Pinpoint the cell where the given text exists, returning its (X, Y) midpoint coordinate. 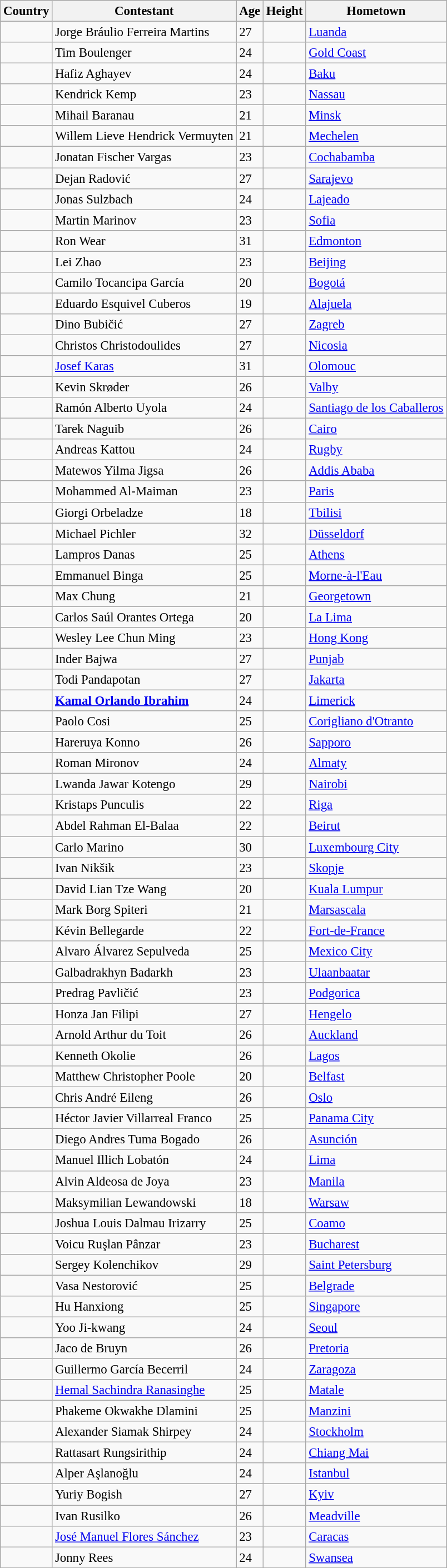
Nairobi (376, 784)
Lwanda Jawar Kotengo (145, 784)
30 (250, 847)
Warsaw (376, 1202)
Contestant (145, 11)
Camilo Tocancipa García (145, 282)
Riga (376, 805)
Andreas Kattou (145, 450)
Hometown (376, 11)
Düsseldorf (376, 534)
Limerick (376, 700)
Jakarta (376, 680)
Ivan Rusilko (145, 1516)
Edmonton (376, 241)
Skopje (376, 868)
Sapporo (376, 743)
Michael Pichler (145, 534)
Rattasart Rungsirithip (145, 1453)
Todi Pandapotan (145, 680)
Hafiz Aghayev (145, 74)
Voicu Ruşlan Pânzar (145, 1244)
Kevin Skrøder (145, 387)
Alvaro Álvarez Sepulveda (145, 951)
Country (27, 11)
Belfast (376, 1077)
Dino Bubičić (145, 325)
Beirut (376, 826)
Santiago de los Caballeros (376, 408)
Chris André Eileng (145, 1098)
Matewos Yilma Jigsa (145, 471)
Martin Marinov (145, 220)
Carlo Marino (145, 847)
Kyiv (376, 1495)
Kamal Orlando Ibrahim (145, 700)
Héctor Javier Villarreal Franco (145, 1118)
Dejan Radović (145, 178)
Nassau (376, 94)
Swansea (376, 1557)
Kuala Lumpur (376, 889)
Beijing (376, 262)
Morne-à-l'Eau (376, 575)
Galbadrakhyn Badarkh (145, 972)
Corigliano d'Otranto (376, 721)
Kévin Bellegarde (145, 930)
Olomouc (376, 366)
Kendrick Kemp (145, 94)
Guillermo García Becerril (145, 1369)
Honza Jan Filipi (145, 1014)
Jorge Bráulio Ferreira Martins (145, 32)
Tarek Naguib (145, 429)
Alexander Siamak Shirpey (145, 1432)
Sarajevo (376, 178)
Hareruya Konno (145, 743)
Mark Borg Spiteri (145, 909)
Paris (376, 491)
Cochabamba (376, 157)
Manzini (376, 1411)
Matthew Christopher Poole (145, 1077)
Sofia (376, 220)
Panama City (376, 1118)
Kristaps Punculis (145, 805)
Jonatan Fischer Vargas (145, 157)
Ron Wear (145, 241)
Vasa Nestorović (145, 1286)
Mechelen (376, 136)
Jaco de Bruyn (145, 1348)
Josef Karas (145, 366)
Max Chung (145, 596)
Hong Kong (376, 638)
Lima (376, 1160)
Singapore (376, 1307)
Caracas (376, 1536)
Yoo Ji-kwang (145, 1327)
Ivan Nikšik (145, 868)
Alper Aşlanoğlu (145, 1474)
Bogotá (376, 282)
Marsascala (376, 909)
Giorgi Orbeladze (145, 512)
Abdel Rahman El-Balaa (145, 826)
Carlos Saúl Orantes Ortega (145, 617)
Asunción (376, 1139)
32 (250, 534)
Rugby (376, 450)
Eduardo Esquivel Cuberos (145, 303)
Height (284, 11)
Maksymilian Lewandowski (145, 1202)
Mohammed Al-Maiman (145, 491)
Oslo (376, 1098)
Valby (376, 387)
Saint Petersburg (376, 1265)
Manuel Illich Lobatón (145, 1160)
Alajuela (376, 303)
Baku (376, 74)
Ulaanbaatar (376, 972)
Cairo (376, 429)
Pretoria (376, 1348)
Auckland (376, 1035)
Hu Hanxiong (145, 1307)
Lagos (376, 1056)
Punjab (376, 659)
Mexico City (376, 951)
Almaty (376, 763)
19 (250, 303)
Christos Christodoulides (145, 345)
Addis Ababa (376, 471)
Istanbul (376, 1474)
Kenneth Okolie (145, 1056)
Jonas Sulzbach (145, 199)
Alvin Aldeosa de Joya (145, 1181)
Mihail Baranau (145, 116)
Athens (376, 554)
Lajeado (376, 199)
Ramón Alberto Uyola (145, 408)
Minsk (376, 116)
La Lima (376, 617)
Sergey Kolenchikov (145, 1265)
Roman Mironov (145, 763)
Willem Lieve Hendrick Vermuyten (145, 136)
Lei Zhao (145, 262)
Nicosia (376, 345)
Seoul (376, 1327)
Emmanuel Binga (145, 575)
Fort-de-France (376, 930)
Lampros Danas (145, 554)
Predrag Pavličić (145, 993)
Tim Boulenger (145, 53)
Tbilisi (376, 512)
Coamo (376, 1223)
Hemal Sachindra Ranasinghe (145, 1390)
Yuriy Bogish (145, 1495)
Belgrade (376, 1286)
Stockholm (376, 1432)
Luxembourg City (376, 847)
Podgorica (376, 993)
Phakeme Okwakhe Dlamini (145, 1411)
Jonny Rees (145, 1557)
Zaragoza (376, 1369)
Manila (376, 1181)
Diego Andres Tuma Bogado (145, 1139)
José Manuel Flores Sánchez (145, 1536)
Luanda (376, 32)
Bucharest (376, 1244)
Arnold Arthur du Toit (145, 1035)
Hengelo (376, 1014)
Joshua Louis Dalmau Irizarry (145, 1223)
Matale (376, 1390)
Zagreb (376, 325)
David Lian Tze Wang (145, 889)
Wesley Lee Chun Ming (145, 638)
Georgetown (376, 596)
Gold Coast (376, 53)
Age (250, 11)
Inder Bajwa (145, 659)
Meadville (376, 1516)
Paolo Cosi (145, 721)
Chiang Mai (376, 1453)
